Find where the given text appears and provide that cell's center as (X, Y) coordinate. 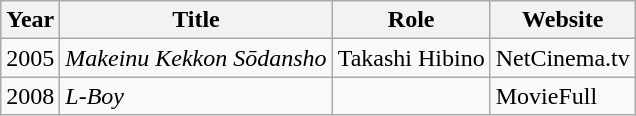
Website (562, 20)
MovieFull (562, 96)
2005 (30, 58)
Year (30, 20)
Takashi Hibino (411, 58)
Title (196, 20)
NetCinema.tv (562, 58)
L-Boy (196, 96)
2008 (30, 96)
Role (411, 20)
Makeinu Kekkon Sōdansho (196, 58)
